Locate the cell with the specified text and output its (X, Y) center coordinate. 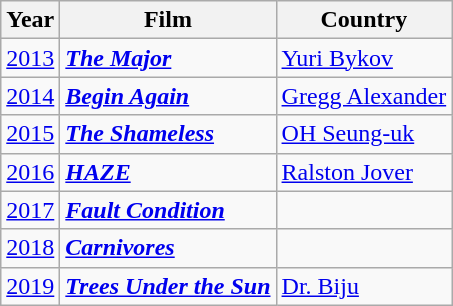
Film (168, 20)
2014 (30, 96)
Trees Under the Sun (168, 286)
Ralston Jover (364, 172)
2013 (30, 58)
2018 (30, 248)
OH Seung-uk (364, 134)
HAZE (168, 172)
Yuri Bykov (364, 58)
Gregg Alexander (364, 96)
Carnivores (168, 248)
Dr. Biju (364, 286)
2015 (30, 134)
2019 (30, 286)
Fault Condition (168, 210)
Begin Again (168, 96)
2016 (30, 172)
The Major (168, 58)
Country (364, 20)
Year (30, 20)
The Shameless (168, 134)
2017 (30, 210)
